Find where the given text appears and provide that cell's center as [X, Y] coordinate. 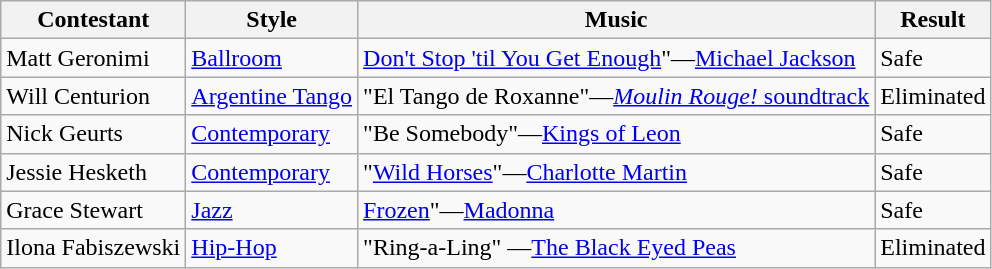
Nick Geurts [94, 134]
"Be Somebody"—Kings of Leon [616, 134]
Jessie Hesketh [94, 172]
"Ring-a-Ling" —The Black Eyed Peas [616, 248]
Ballroom [272, 58]
Grace Stewart [94, 210]
Result [933, 20]
Hip-Hop [272, 248]
Jazz [272, 210]
Style [272, 20]
Frozen"—Madonna [616, 210]
Music [616, 20]
Matt Geronimi [94, 58]
Will Centurion [94, 96]
Contestant [94, 20]
Argentine Tango [272, 96]
"El Tango de Roxanne"—Moulin Rouge! soundtrack [616, 96]
Ilona Fabiszewski [94, 248]
Don't Stop 'til You Get Enough"—Michael Jackson [616, 58]
"Wild Horses"—Charlotte Martin [616, 172]
